Provide the (x, y) coordinate of the cell's center where the given text is located.  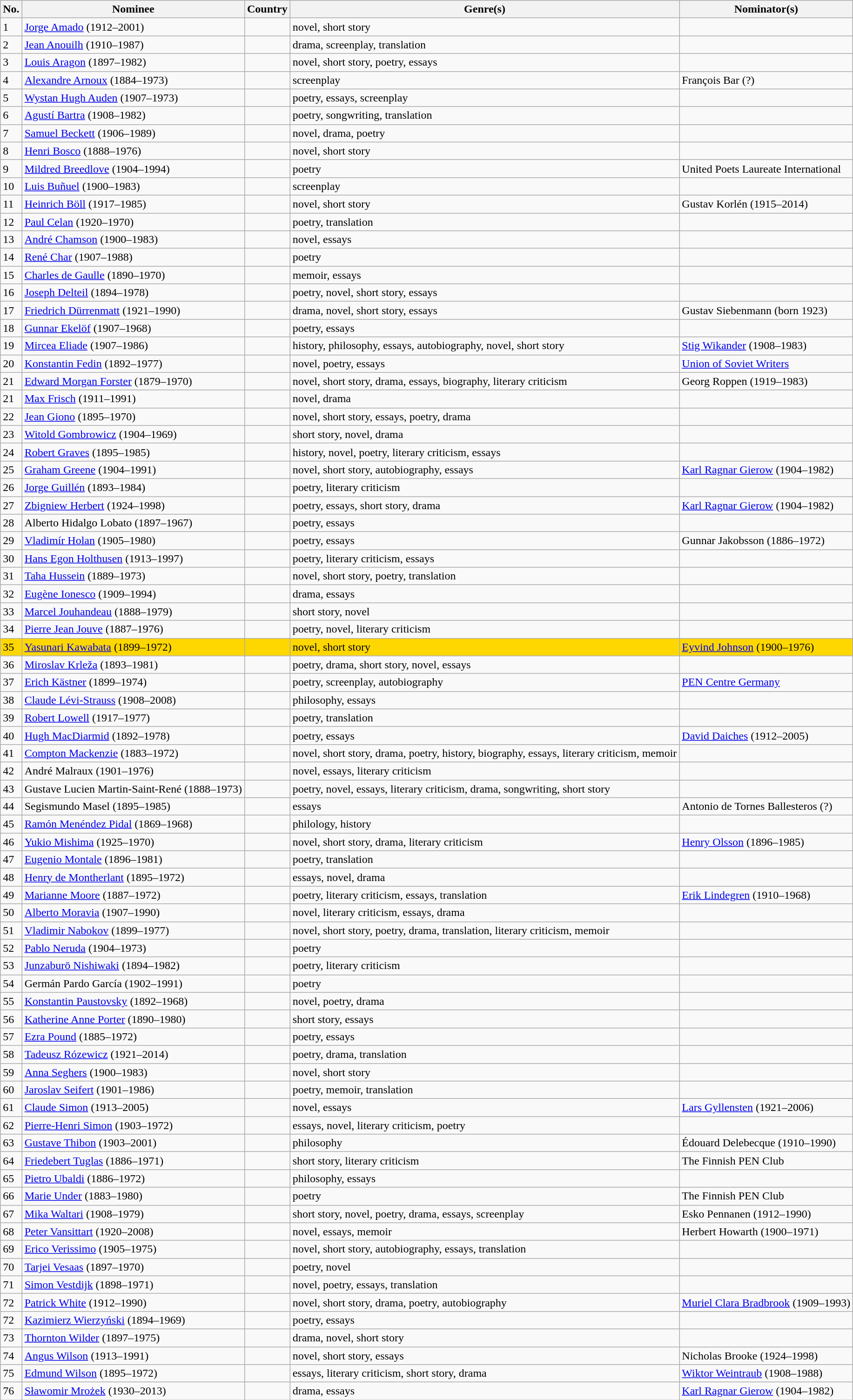
Miroslav Krleža (1893–1981) (133, 665)
Anna Seghers (1900–1983) (133, 1072)
Pierre Jean Jouve (1887–1976) (133, 629)
Eugène Ionesco (1909–1994) (133, 594)
Lars Gyllensten (1921–2006) (766, 1108)
Henri Bosco (1888–1976) (133, 151)
7 (11, 133)
Marianne Moore (1887–1972) (133, 895)
13 (11, 240)
36 (11, 665)
Compton Mackenzie (1883–1972) (133, 753)
41 (11, 753)
Nominator(s) (766, 9)
Vladimír Holan (1905–1980) (133, 541)
poetry, drama, short story, novel, essays (485, 665)
novel, short story, autobiography, essays (485, 470)
short story, novel (485, 612)
Robert Lowell (1917–1977) (133, 718)
4 (11, 80)
6 (11, 115)
Edward Morgan Forster (1879–1970) (133, 381)
poetry, essays, short story, drama (485, 505)
Louis Aragon (1897–1982) (133, 62)
10 (11, 186)
11 (11, 204)
62 (11, 1125)
17 (11, 310)
Simon Vestdijk (1898–1971) (133, 1285)
30 (11, 559)
poetry, novel (485, 1267)
Yukio Mishima (1925–1970) (133, 842)
Jorge Guillén (1893–1984) (133, 487)
54 (11, 983)
52 (11, 948)
Mircea Eliade (1907–1986) (133, 346)
history, novel, poetry, literary criticism, essays (485, 452)
9 (11, 168)
Pablo Neruda (1904–1973) (133, 948)
68 (11, 1232)
Gustav Korlén (1915–2014) (766, 204)
Antonio de Tornes Ballesteros (?) (766, 807)
novel, short story, drama, poetry, autobiography (485, 1302)
Hugh MacDiarmid (1892–1978) (133, 735)
Angus Wilson (1913–1991) (133, 1356)
Édouard Delebecque (1910–1990) (766, 1143)
essays, literary criticism, short story, drama (485, 1373)
philosophy (485, 1143)
15 (11, 275)
66 (11, 1196)
Heinrich Böll (1917–1985) (133, 204)
Gustave Thibon (1903–2001) (133, 1143)
short story, novel, poetry, drama, essays, screenplay (485, 1214)
novel, poetry, essays, translation (485, 1285)
Erico Verissimo (1905–1975) (133, 1249)
No. (11, 9)
Gunnar Ekelöf (1907–1968) (133, 328)
David Daiches (1912–2005) (766, 735)
Patrick White (1912–1990) (133, 1302)
PEN Centre Germany (766, 682)
55 (11, 1001)
United Poets Laureate International (766, 168)
Nominee (133, 9)
short story, essays (485, 1019)
35 (11, 647)
Mildred Breedlove (1904–1994) (133, 168)
Jean Anouilh (1910–1987) (133, 45)
Erik Lindegren (1910–1968) (766, 895)
42 (11, 771)
Zbigniew Herbert (1924–1998) (133, 505)
16 (11, 293)
3 (11, 62)
50 (11, 913)
61 (11, 1108)
novel, poetry, drama (485, 1001)
Jaroslav Seifert (1901–1986) (133, 1090)
Nicholas Brooke (1924–1998) (766, 1356)
essays (485, 807)
novel, essays, literary criticism (485, 771)
67 (11, 1214)
memoir, essays (485, 275)
novel, poetry, essays (485, 363)
Genre(s) (485, 9)
71 (11, 1285)
Gunnar Jakobsson (1886–1972) (766, 541)
novel, drama, poetry (485, 133)
philology, history (485, 824)
75 (11, 1373)
Ezra Pound (1885–1972) (133, 1037)
Luis Buñuel (1900–1983) (133, 186)
Friedrich Dürrenmatt (1921–1990) (133, 310)
51 (11, 930)
23 (11, 434)
Tadeusz Rózewicz (1921–2014) (133, 1054)
Hans Egon Holthusen (1913–1997) (133, 559)
René Char (1907–1988) (133, 257)
Erich Kästner (1899–1974) (133, 682)
novel, short story, drama, literary criticism (485, 842)
Tarjei Vesaas (1897–1970) (133, 1267)
novel, short story, drama, poetry, history, biography, essays, literary criticism, memoir (485, 753)
Kazimierz Wierzyński (1894–1969) (133, 1320)
53 (11, 966)
novel, short story, poetry, drama, translation, literary criticism, memoir (485, 930)
Country (267, 9)
novel, short story, essays (485, 1356)
Henry de Montherlant (1895–1972) (133, 877)
poetry, novel, essays, literary criticism, drama, songwriting, short story (485, 789)
poetry, literary criticism, essays (485, 559)
André Malraux (1901–1976) (133, 771)
Paul Celan (1920–1970) (133, 222)
39 (11, 718)
novel, short story, drama, essays, biography, literary criticism (485, 381)
Peter Vansittart (1920–2008) (133, 1232)
Junzaburō Nishiwaki (1894–1982) (133, 966)
5 (11, 98)
Konstantin Fedin (1892–1977) (133, 363)
novel, short story, poetry, translation (485, 576)
45 (11, 824)
Wystan Hugh Auden (1907–1973) (133, 98)
56 (11, 1019)
Edmund Wilson (1895–1972) (133, 1373)
Georg Roppen (1919–1983) (766, 381)
Henry Olsson (1896–1985) (766, 842)
drama, novel, short story, essays (485, 310)
70 (11, 1267)
60 (11, 1090)
65 (11, 1178)
29 (11, 541)
28 (11, 523)
Vladimir Nabokov (1899–1977) (133, 930)
André Chamson (1900–1983) (133, 240)
32 (11, 594)
74 (11, 1356)
drama, screenplay, translation (485, 45)
poetry, screenplay, autobiography (485, 682)
48 (11, 877)
poetry, drama, translation (485, 1054)
Samuel Beckett (1906–1989) (133, 133)
poetry, memoir, translation (485, 1090)
64 (11, 1161)
20 (11, 363)
Claude Simon (1913–2005) (133, 1108)
Graham Greene (1904–1991) (133, 470)
Jorge Amado (1912–2001) (133, 27)
novel, drama (485, 399)
31 (11, 576)
24 (11, 452)
49 (11, 895)
Agustí Bartra (1908–1982) (133, 115)
1 (11, 27)
Charles de Gaulle (1890–1970) (133, 275)
Max Frisch (1911–1991) (133, 399)
Friedebert Tuglas (1886–1971) (133, 1161)
43 (11, 789)
38 (11, 700)
Sławomir Mrożek (1930–2013) (133, 1391)
Mika Waltari (1908–1979) (133, 1214)
58 (11, 1054)
poetry, essays, screenplay (485, 98)
46 (11, 842)
Germán Pardo García (1902–1991) (133, 983)
Stig Wikander (1908–1983) (766, 346)
novel, literary criticism, essays, drama (485, 913)
poetry, songwriting, translation (485, 115)
47 (11, 860)
Alberto Hidalgo Lobato (1897–1967) (133, 523)
poetry, novel, short story, essays (485, 293)
Gustave Lucien Martin-Saint-René (1888–1973) (133, 789)
12 (11, 222)
59 (11, 1072)
Herbert Howarth (1900–1971) (766, 1232)
Pierre-Henri Simon (1903–1972) (133, 1125)
drama, novel, short story (485, 1338)
Taha Hussein (1889–1973) (133, 576)
history, philosophy, essays, autobiography, novel, short story (485, 346)
essays, novel, drama (485, 877)
19 (11, 346)
short story, literary criticism (485, 1161)
2 (11, 45)
37 (11, 682)
Marcel Jouhandeau (1888–1979) (133, 612)
novel, short story, poetry, essays (485, 62)
Muriel Clara Bradbrook (1909–1993) (766, 1302)
Eyvind Johnson (1900–1976) (766, 647)
26 (11, 487)
poetry, literary criticism, essays, translation (485, 895)
69 (11, 1249)
Alexandre Arnoux (1884–1973) (133, 80)
34 (11, 629)
Gustav Siebenmann (born 1923) (766, 310)
Pietro Ubaldi (1886–1972) (133, 1178)
Konstantin Paustovsky (1892–1968) (133, 1001)
25 (11, 470)
14 (11, 257)
Jean Giono (1895–1970) (133, 417)
Marie Under (1883–1980) (133, 1196)
Segismundo Masel (1895–1985) (133, 807)
Eugenio Montale (1896–1981) (133, 860)
novel, short story, essays, poetry, drama (485, 417)
essays, novel, literary criticism, poetry (485, 1125)
40 (11, 735)
27 (11, 505)
Joseph Delteil (1894–1978) (133, 293)
Wiktor Weintraub (1908–1988) (766, 1373)
Alberto Moravia (1907–1990) (133, 913)
Katherine Anne Porter (1890–1980) (133, 1019)
Robert Graves (1895–1985) (133, 452)
8 (11, 151)
33 (11, 612)
Claude Lévi-Strauss (1908–2008) (133, 700)
63 (11, 1143)
novel, short story, autobiography, essays, translation (485, 1249)
Esko Pennanen (1912–1990) (766, 1214)
57 (11, 1037)
short story, novel, drama (485, 434)
22 (11, 417)
François Bar (?) (766, 80)
Yasunari Kawabata (1899–1972) (133, 647)
18 (11, 328)
Ramón Menéndez Pidal (1869–1968) (133, 824)
poetry, novel, literary criticism (485, 629)
Thornton Wilder (1897–1975) (133, 1338)
76 (11, 1391)
44 (11, 807)
Union of Soviet Writers (766, 363)
73 (11, 1338)
Witold Gombrowicz (1904–1969) (133, 434)
novel, essays, memoir (485, 1232)
